Locate the cell with the specified text and output its [x, y] center coordinate. 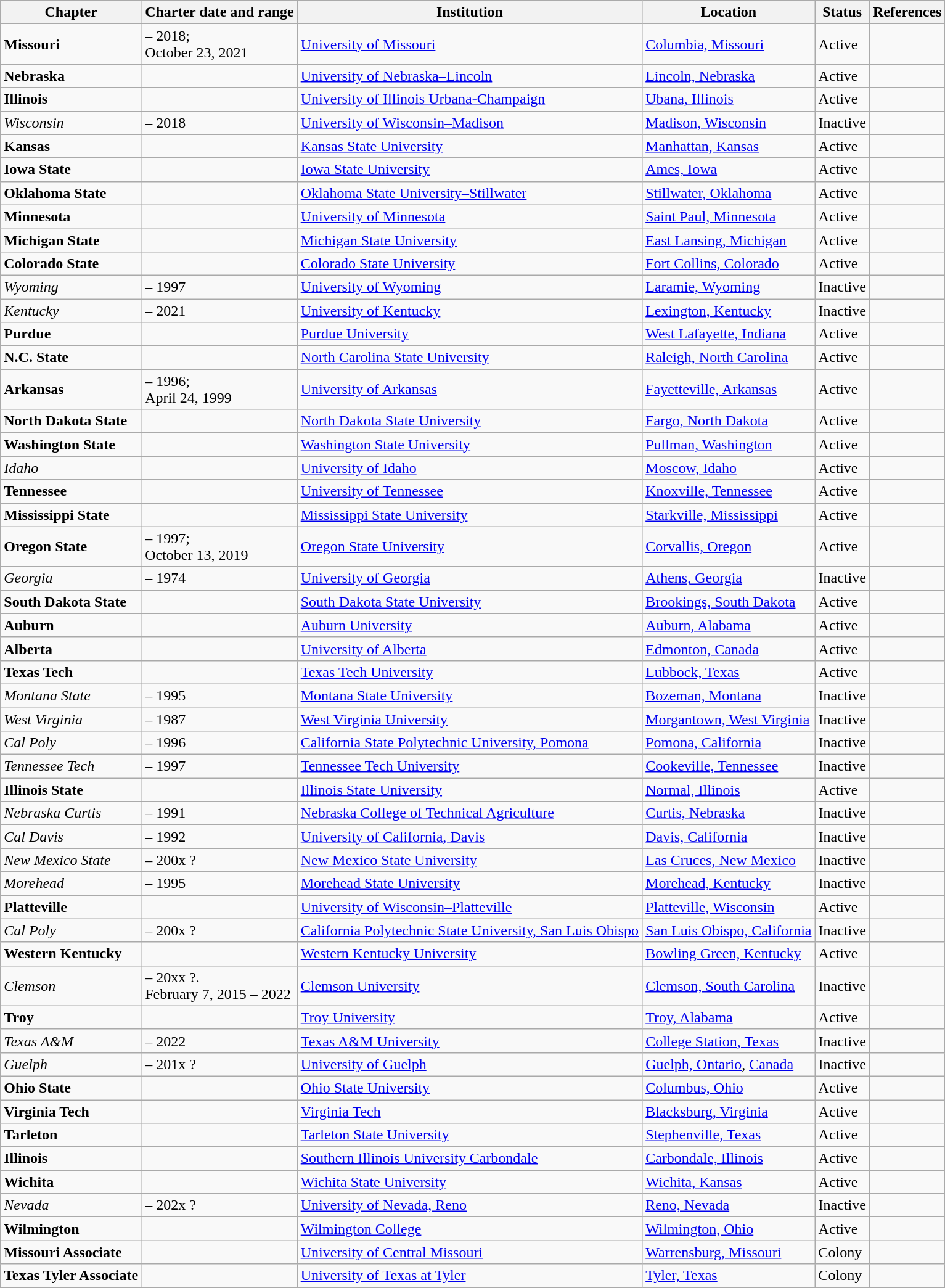
Status [842, 12]
Clemson University [470, 985]
Oklahoma State University–Stillwater [470, 193]
University of California, Davis [470, 837]
Chapter [72, 12]
University of Tennessee [470, 491]
West Lafayette, Indiana [729, 334]
Pomona, California [729, 743]
– 2022 [219, 1041]
Fargo, North Dakota [729, 421]
References [907, 12]
Wichita, Kansas [729, 1182]
Starkville, Mississippi [729, 515]
Las Cruces, New Mexico [729, 860]
Corvallis, Oregon [729, 546]
Ohio State University [470, 1088]
West Virginia University [470, 720]
Tennessee [72, 491]
Moscow, Idaho [729, 468]
Nevada [72, 1205]
San Luis Obispo, California [729, 930]
Location [729, 12]
Nebraska Curtis [72, 813]
Oregon State [72, 546]
– 1987 [219, 720]
Guelph [72, 1064]
Guelph, Ontario, Canada [729, 1064]
Auburn, Alabama [729, 625]
University of Arkansas [470, 390]
University of Nebraska–Lincoln [470, 76]
Lexington, Kentucky [729, 310]
– 1996 [219, 743]
Iowa State [72, 170]
California State Polytechnic University, Pomona [470, 743]
University of Alberta [470, 649]
Bowling Green, Kentucky [729, 954]
Colorado State [72, 263]
Pullman, Washington [729, 445]
– 1974 [219, 578]
Curtis, Nebraska [729, 813]
– 2018 [219, 123]
Texas A&M University [470, 1041]
Laramie, Wyoming [729, 287]
N.C. State [72, 358]
Washington State [72, 445]
Texas Tech University [470, 672]
University of Georgia [470, 578]
Minnesota [72, 216]
Wilmington, Ohio [729, 1229]
– 1992 [219, 837]
Platteville, Wisconsin [729, 907]
North Dakota State University [470, 421]
Illinois State [72, 790]
New Mexico State [72, 860]
Normal, Illinois [729, 790]
Mississippi State [72, 515]
University of Central Missouri [470, 1252]
Ames, Iowa [729, 170]
Davis, California [729, 837]
Nebraska College of Technical Agriculture [470, 813]
Tarleton [72, 1135]
Western Kentucky [72, 954]
– 2021 [219, 310]
Stillwater, Oklahoma [729, 193]
Fayetteville, Arkansas [729, 390]
West Virginia [72, 720]
– 20xx ?.February 7, 2015 – 2022 [219, 985]
Colorado State University [470, 263]
University of Kentucky [470, 310]
Troy University [470, 1017]
Alberta [72, 649]
Montana State University [470, 695]
Lubbock, Texas [729, 672]
– 1996;April 24, 1999 [219, 390]
North Dakota State [72, 421]
Texas Tyler Associate [72, 1276]
University of Wisconsin–Platteville [470, 907]
Ubana, Illinois [729, 99]
Bozeman, Montana [729, 695]
University of Texas at Tyler [470, 1276]
– 201x ? [219, 1064]
Saint Paul, Minnesota [729, 216]
Columbus, Ohio [729, 1088]
California Polytechnic State University, San Luis Obispo [470, 930]
Troy [72, 1017]
Madison, Wisconsin [729, 123]
Wichita State University [470, 1182]
Reno, Nevada [729, 1205]
Manhattan, Kansas [729, 146]
East Lansing, Michigan [729, 240]
Cookeville, Tennessee [729, 766]
University of Wyoming [470, 287]
Charter date and range [219, 12]
Auburn University [470, 625]
Southern Illinois University Carbondale [470, 1159]
University of Missouri [470, 44]
Tennessee Tech [72, 766]
Clemson [72, 985]
New Mexico State University [470, 860]
Montana State [72, 695]
Institution [470, 12]
Athens, Georgia [729, 578]
Carbondale, Illinois [729, 1159]
– 2018; October 23, 2021 [219, 44]
University of Illinois Urbana-Champaign [470, 99]
Stephenville, Texas [729, 1135]
Tennessee Tech University [470, 766]
Lincoln, Nebraska [729, 76]
Ohio State [72, 1088]
Platteville [72, 907]
Purdue University [470, 334]
Blacksburg, Virginia [729, 1112]
Troy, Alabama [729, 1017]
Morgantown, West Virginia [729, 720]
– 1997;October 13, 2019 [219, 546]
Warrensburg, Missouri [729, 1252]
– 202x ? [219, 1205]
Texas A&M [72, 1041]
University of Idaho [470, 468]
Michigan State [72, 240]
Iowa State University [470, 170]
Michigan State University [470, 240]
Wichita [72, 1182]
Kansas [72, 146]
University of Wisconsin–Madison [470, 123]
University of Guelph [470, 1064]
Georgia [72, 578]
Tyler, Texas [729, 1276]
Edmonton, Canada [729, 649]
Illinois State University [470, 790]
Morehead, Kentucky [729, 884]
Mississippi State University [470, 515]
Idaho [72, 468]
Kansas State University [470, 146]
Texas Tech [72, 672]
Auburn [72, 625]
Missouri [72, 44]
Oregon State University [470, 546]
Wyoming [72, 287]
Morehead [72, 884]
Brookings, South Dakota [729, 602]
Wisconsin [72, 123]
Western Kentucky University [470, 954]
University of Minnesota [470, 216]
Wilmington [72, 1229]
Fort Collins, Colorado [729, 263]
Purdue [72, 334]
– 1991 [219, 813]
South Dakota State [72, 602]
South Dakota State University [470, 602]
Oklahoma State [72, 193]
College Station, Texas [729, 1041]
Nebraska [72, 76]
Knoxville, Tennessee [729, 491]
Washington State University [470, 445]
Tarleton State University [470, 1135]
Wilmington College [470, 1229]
Raleigh, North Carolina [729, 358]
Clemson, South Carolina [729, 985]
Kentucky [72, 310]
North Carolina State University [470, 358]
Missouri Associate [72, 1252]
Cal Davis [72, 837]
University of Nevada, Reno [470, 1205]
Morehead State University [470, 884]
Arkansas [72, 390]
Columbia, Missouri [729, 44]
